From the cell containing the given text, extract its center point as (x, y) coordinate. 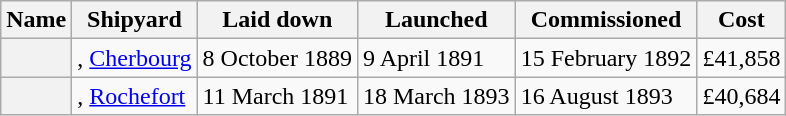
Shipyard (134, 20)
Name (36, 20)
Launched (436, 20)
11 March 1891 (277, 96)
9 April 1891 (436, 58)
, Cherbourg (134, 58)
, Rochefort (134, 96)
15 February 1892 (606, 58)
Commissioned (606, 20)
Cost (742, 20)
Laid down (277, 20)
8 October 1889 (277, 58)
£41,858 (742, 58)
18 March 1893 (436, 96)
16 August 1893 (606, 96)
£40,684 (742, 96)
